From the cell containing the given text, extract its center point as [x, y] coordinate. 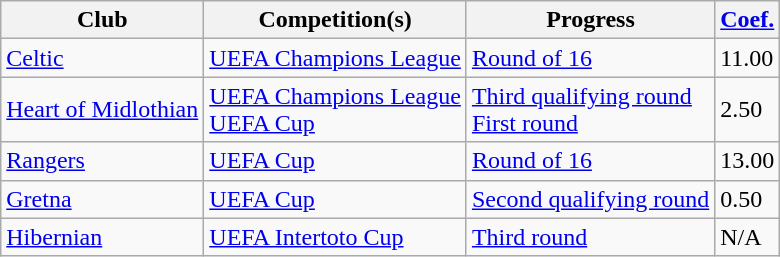
Club [102, 20]
Competition(s) [336, 20]
Coef. [748, 20]
N/A [748, 237]
2.50 [748, 110]
Rangers [102, 161]
UEFA Champions League UEFA Cup [336, 110]
Third qualifying round First round [590, 110]
Second qualifying round [590, 199]
UEFA Intertoto Cup [336, 237]
Hibernian [102, 237]
11.00 [748, 58]
0.50 [748, 199]
Gretna [102, 199]
UEFA Champions League [336, 58]
Progress [590, 20]
13.00 [748, 161]
Heart of Midlothian [102, 110]
Third round [590, 237]
Celtic [102, 58]
